For the text-containing cell, return its midpoint in [x, y] coordinate format. 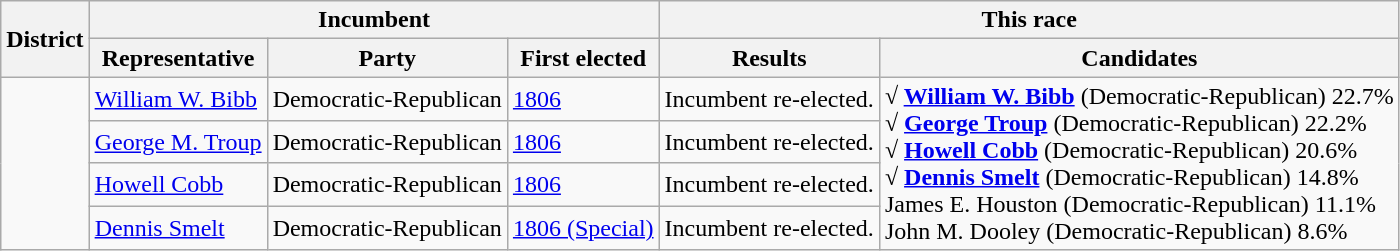
Dennis Smelt [178, 228]
Results [769, 58]
William W. Bibb [178, 98]
Incumbent [374, 20]
This race [1029, 20]
Representative [178, 58]
Candidates [1139, 58]
District [45, 39]
First elected [583, 58]
George M. Troup [178, 142]
Party [387, 58]
Howell Cobb [178, 184]
1806 (Special) [583, 228]
